Determine the (X, Y) coordinate at the center of the cell enclosing the given text.  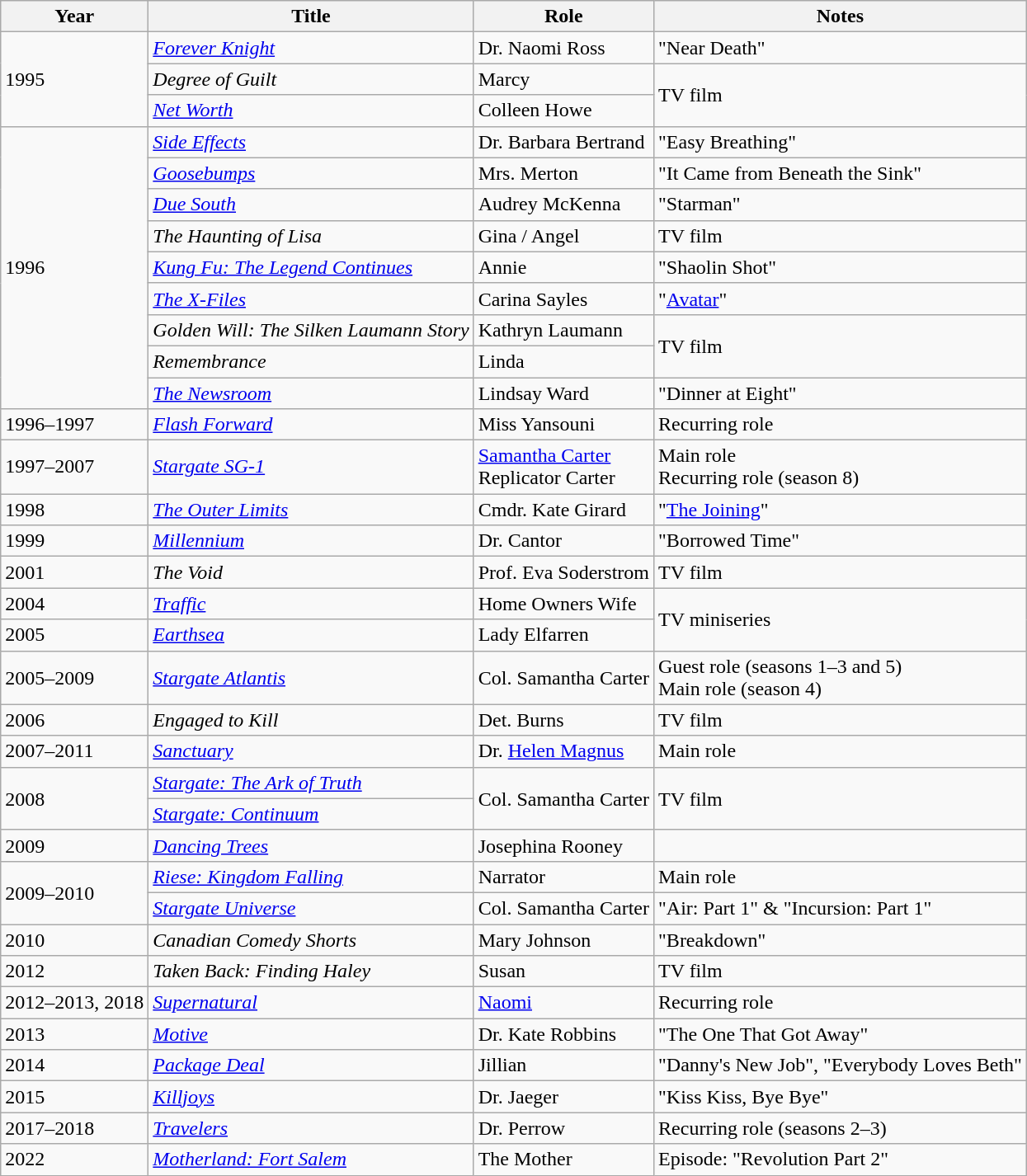
Role (563, 16)
2009 (74, 845)
"Shaolin Shot" (841, 267)
Gina / Angel (563, 236)
Prof. Eva Soderstrom (563, 572)
Dr. Jaeger (563, 1097)
"The Joining" (841, 510)
2001 (74, 572)
Josephina Rooney (563, 845)
Side Effects (311, 142)
2007–2011 (74, 751)
Linda (563, 361)
Annie (563, 267)
Colleen Howe (563, 111)
The Haunting of Lisa (311, 236)
Lindsay Ward (563, 393)
Title (311, 16)
Stargate: Continuum (311, 814)
2013 (74, 1034)
Remembrance (311, 361)
2012–2013, 2018 (74, 1003)
The Newsroom (311, 393)
2005 (74, 635)
"It Came from Beneath the Sink" (841, 173)
2014 (74, 1065)
1999 (74, 541)
Goosebumps (311, 173)
Narrator (563, 877)
1998 (74, 510)
2012 (74, 971)
Travelers (311, 1128)
1996 (74, 267)
Supernatural (311, 1003)
2009–2010 (74, 892)
Traffic (311, 604)
"Easy Breathing" (841, 142)
Guest role (seasons 1–3 and 5) Main role (season 4) (841, 678)
1996–1997 (74, 425)
Kathryn Laumann (563, 330)
Canadian Comedy Shorts (311, 939)
2006 (74, 720)
Marcy (563, 79)
TV miniseries (841, 619)
The Mother (563, 1160)
Stargate: The Ark of Truth (311, 783)
Samantha Carter Replicator Carter (563, 467)
Audrey McKenna (563, 205)
Home Owners Wife (563, 604)
"Dinner at Eight" (841, 393)
Engaged to Kill (311, 720)
Package Deal (311, 1065)
Det. Burns (563, 720)
Dr. Kate Robbins (563, 1034)
Miss Yansouni (563, 425)
Riese: Kingdom Falling (311, 877)
Dr. Naomi Ross (563, 48)
"Borrowed Time" (841, 541)
Jillian (563, 1065)
Taken Back: Finding Haley (311, 971)
Notes (841, 16)
Motive (311, 1034)
"Air: Part 1" & "Incursion: Part 1" (841, 908)
2017–2018 (74, 1128)
Dr. Perrow (563, 1128)
Kung Fu: The Legend Continues (311, 267)
Flash Forward (311, 425)
The Void (311, 572)
Dancing Trees (311, 845)
Year (74, 16)
Millennium (311, 541)
Dr. Cantor (563, 541)
Sanctuary (311, 751)
Mary Johnson (563, 939)
Carina Sayles (563, 299)
Net Worth (311, 111)
"Danny's New Job", "Everybody Loves Beth" (841, 1065)
Stargate Atlantis (311, 678)
Stargate Universe (311, 908)
"Starman" (841, 205)
2008 (74, 798)
Episode: "Revolution Part 2" (841, 1160)
"The One That Got Away" (841, 1034)
"Breakdown" (841, 939)
The Outer Limits (311, 510)
2004 (74, 604)
Forever Knight (311, 48)
Earthsea (311, 635)
1995 (74, 79)
1997–2007 (74, 467)
Killjoys (311, 1097)
"Avatar" (841, 299)
Dr. Helen Magnus (563, 751)
The X-Files (311, 299)
2015 (74, 1097)
2010 (74, 939)
Cmdr. Kate Girard (563, 510)
"Kiss Kiss, Bye Bye" (841, 1097)
2005–2009 (74, 678)
Naomi (563, 1003)
Dr. Barbara Bertrand (563, 142)
Main role Recurring role (season 8) (841, 467)
Stargate SG-1 (311, 467)
Mrs. Merton (563, 173)
Degree of Guilt (311, 79)
Lady Elfarren (563, 635)
Motherland: Fort Salem (311, 1160)
Golden Will: The Silken Laumann Story (311, 330)
2022 (74, 1160)
"Near Death" (841, 48)
Due South (311, 205)
Recurring role (seasons 2–3) (841, 1128)
Susan (563, 971)
